Detect which cell encompasses the target text, then output its [X, Y] center coordinate. 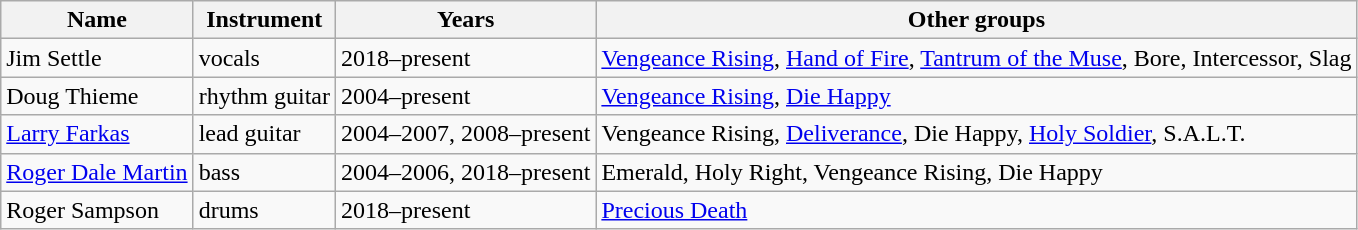
Roger Dale Martin [97, 172]
2004–2007, 2008–present [465, 134]
Jim Settle [97, 58]
Doug Thieme [97, 96]
Precious Death [976, 210]
lead guitar [264, 134]
Instrument [264, 20]
vocals [264, 58]
bass [264, 172]
Roger Sampson [97, 210]
2004–present [465, 96]
Emerald, Holy Right, Vengeance Rising, Die Happy [976, 172]
Name [97, 20]
drums [264, 210]
Years [465, 20]
Vengeance Rising, Hand of Fire, Tantrum of the Muse, Bore, Intercessor, Slag [976, 58]
2004–2006, 2018–present [465, 172]
Vengeance Rising, Deliverance, Die Happy, Holy Soldier, S.A.L.T. [976, 134]
Larry Farkas [97, 134]
rhythm guitar [264, 96]
Vengeance Rising, Die Happy [976, 96]
Other groups [976, 20]
